Determine the (X, Y) coordinate at the center of the cell enclosing the given text.  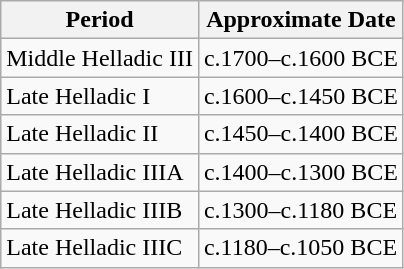
Middle Helladic III (100, 58)
Period (100, 20)
c.1300–c.1180 BCE (300, 210)
c.1600–c.1450 BCE (300, 96)
c.1450–c.1400 BCE (300, 134)
Approximate Date (300, 20)
c.1700–c.1600 BCE (300, 58)
Late Helladic IIIB (100, 210)
Late Helladic IIIA (100, 172)
c.1400–c.1300 BCE (300, 172)
Late Helladic IIIC (100, 248)
Late Helladic I (100, 96)
c.1180–c.1050 BCE (300, 248)
Late Helladic II (100, 134)
